Output the (X, Y) coordinate of the center of the cell containing the given text.  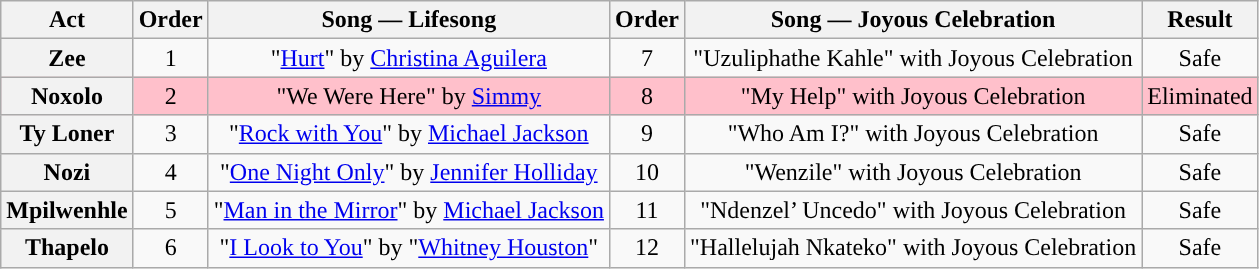
"Uzuliphathe Kahle" with Joyous Celebration (912, 58)
"Hurt" by Christina Aguilera (408, 58)
Eliminated (1200, 96)
Result (1200, 20)
Act (67, 20)
12 (646, 248)
Zee (67, 58)
Mpilwenhle (67, 210)
6 (170, 248)
8 (646, 96)
Ty Loner (67, 134)
"My Help" with Joyous Celebration (912, 96)
1 (170, 58)
"One Night Only" by Jennifer Holliday (408, 172)
"We Were Here" by Simmy (408, 96)
9 (646, 134)
Nozi (67, 172)
7 (646, 58)
"Man in the Mirror" by Michael Jackson (408, 210)
"Ndenzel’ Uncedo" with Joyous Celebration (912, 210)
10 (646, 172)
"I Look to You" by "Whitney Houston" (408, 248)
"Rock with You" by Michael Jackson (408, 134)
"Wenzile" with Joyous Celebration (912, 172)
Song — Lifesong (408, 20)
4 (170, 172)
11 (646, 210)
5 (170, 210)
2 (170, 96)
"Hallelujah Nkateko" with Joyous Celebration (912, 248)
Thapelo (67, 248)
Noxolo (67, 96)
Song — Joyous Celebration (912, 20)
3 (170, 134)
"Who Am I?" with Joyous Celebration (912, 134)
